Find where the given text appears and provide that cell's center as [X, Y] coordinate. 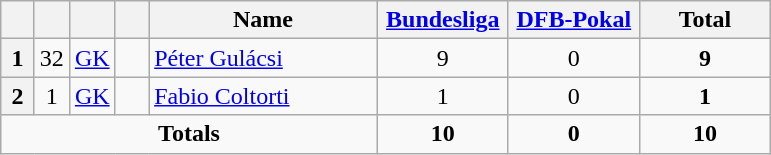
Totals [189, 134]
Total [704, 20]
32 [52, 58]
Bundesliga [442, 20]
2 [18, 96]
Name [264, 20]
Fabio Coltorti [264, 96]
Péter Gulácsi [264, 58]
DFB-Pokal [574, 20]
